Return the [X, Y] coordinate for the center point of the cell that contains the specified text.  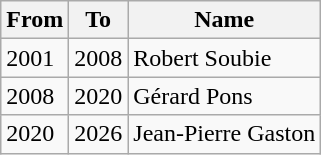
Robert Soubie [224, 58]
From [35, 20]
To [98, 20]
Gérard Pons [224, 96]
Name [224, 20]
2001 [35, 58]
Jean-Pierre Gaston [224, 134]
2026 [98, 134]
